Find where the given text appears and provide that cell's center as (X, Y) coordinate. 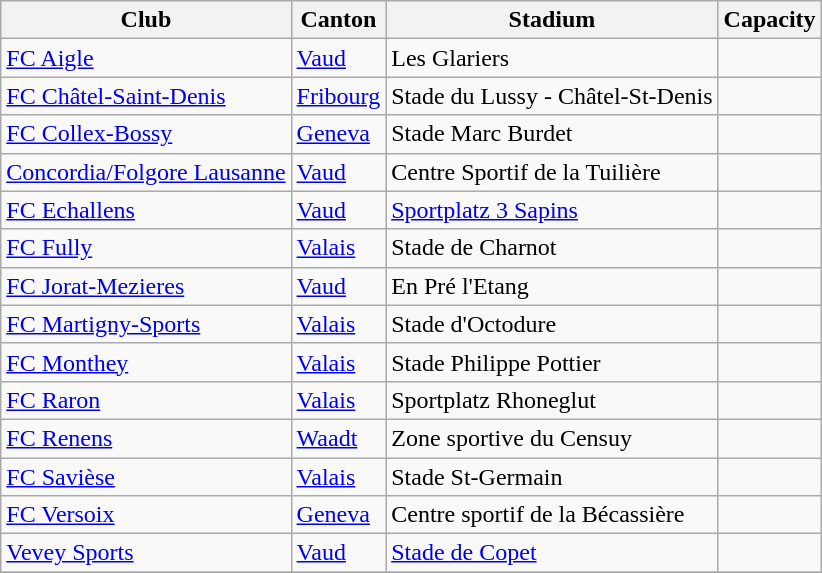
Stade St-Germain (552, 477)
FC Savièse (146, 477)
Stade du Lussy - Châtel-St-Denis (552, 96)
Club (146, 20)
Stade Marc Burdet (552, 134)
Stade de Charnot (552, 248)
FC Collex-Bossy (146, 134)
Stade d'Octodure (552, 324)
Vevey Sports (146, 553)
Canton (338, 20)
FC Fully (146, 248)
Les Glariers (552, 58)
FC Monthey (146, 362)
FC Renens (146, 438)
FC Versoix (146, 515)
En Pré l'Etang (552, 286)
FC Raron (146, 400)
FC Aigle (146, 58)
Sportplatz Rhoneglut (552, 400)
FC Martigny-Sports (146, 324)
Stadium (552, 20)
Concordia/Folgore Lausanne (146, 172)
FC Châtel-Saint-Denis (146, 96)
Centre sportif de la Bécassière (552, 515)
Stade de Copet (552, 553)
Capacity (770, 20)
Centre Sportif de la Tuilière (552, 172)
FC Echallens (146, 210)
Fribourg (338, 96)
Stade Philippe Pottier (552, 362)
Zone sportive du Censuy (552, 438)
Waadt (338, 438)
Sportplatz 3 Sapins (552, 210)
FC Jorat-Mezieres (146, 286)
